Locate the cell with the specified text and output its [X, Y] center coordinate. 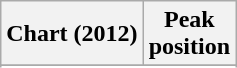
Peak position [189, 34]
Chart (2012) [72, 34]
